Determine the [x, y] coordinate at the center of the cell enclosing the given text.  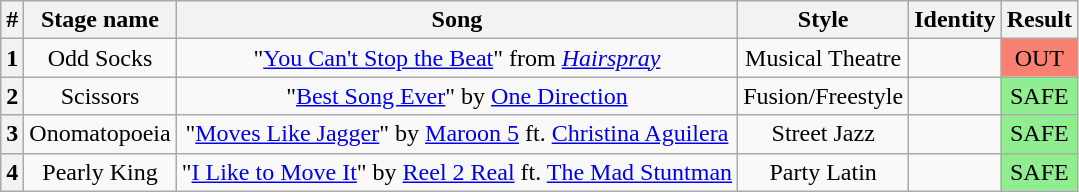
Odd Socks [100, 58]
Song [456, 20]
Musical Theatre [824, 58]
Fusion/Freestyle [824, 96]
# [12, 20]
4 [12, 172]
Pearly King [100, 172]
"Best Song Ever" by One Direction [456, 96]
"You Can't Stop the Beat" from Hairspray [456, 58]
Identity [955, 20]
1 [12, 58]
Scissors [100, 96]
"I Like to Move It" by Reel 2 Real ft. The Mad Stuntman [456, 172]
Style [824, 20]
Party Latin [824, 172]
3 [12, 134]
Stage name [100, 20]
Street Jazz [824, 134]
"Moves Like Jagger" by Maroon 5 ft. Christina Aguilera [456, 134]
Onomatopoeia [100, 134]
OUT [1039, 58]
Result [1039, 20]
2 [12, 96]
